Identify which cell holds the provided text, then report its (X, Y) central coordinate. 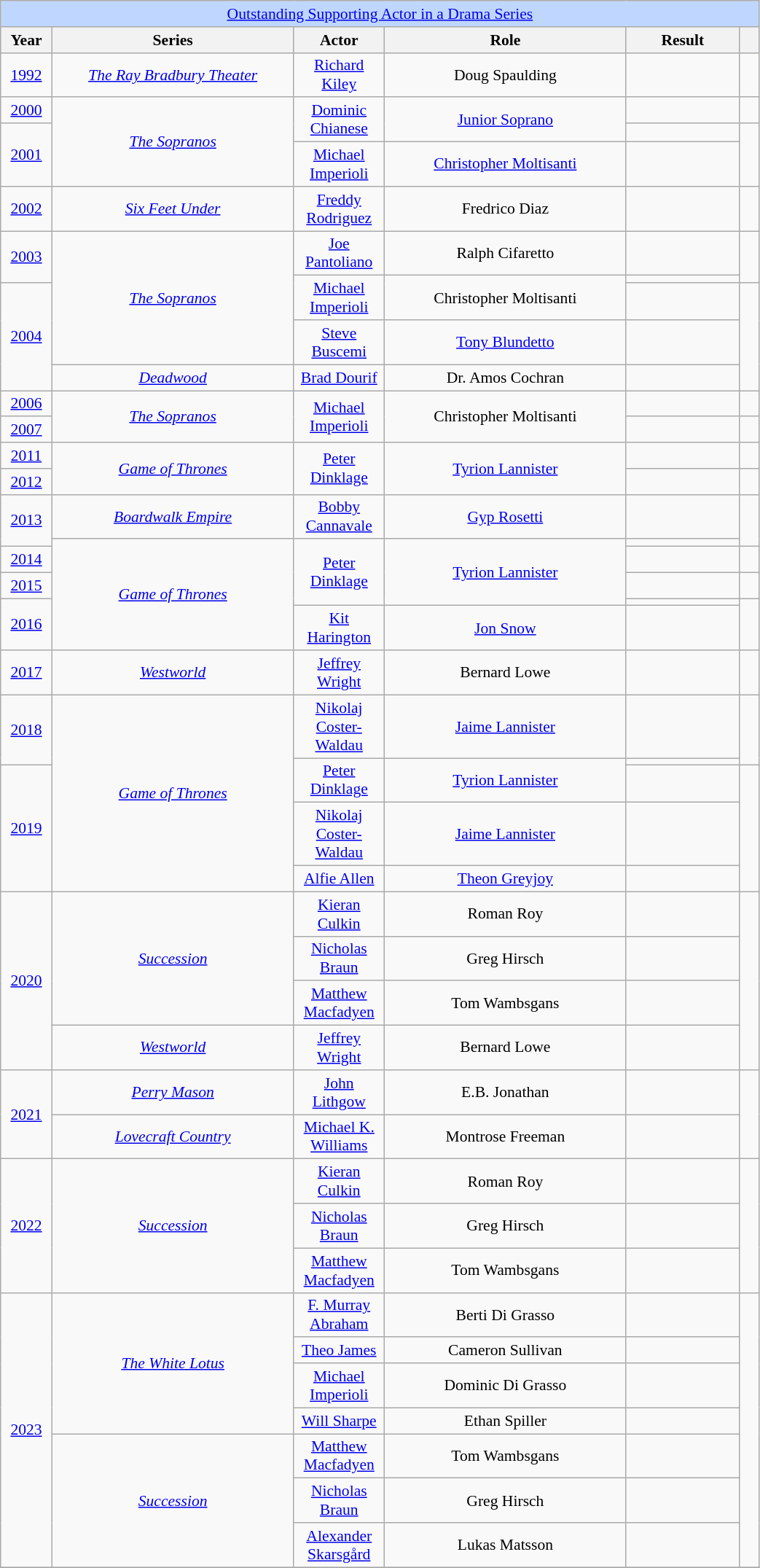
Junior Soprano (505, 120)
2014 (26, 560)
Lovecraft Country (173, 1137)
Ethan Spiller (505, 1421)
Bobby Cannavale (339, 516)
Gyp Rosetti (505, 516)
2013 (26, 520)
Boardwalk Empire (173, 516)
Tony Blundetto (505, 343)
2017 (26, 672)
2015 (26, 585)
Richard Kiley (339, 74)
Six Feet Under (173, 208)
2020 (26, 980)
2021 (26, 1115)
John Lithgow (339, 1092)
Deadwood (173, 378)
2000 (26, 111)
2003 (26, 257)
Kit Harington (339, 628)
Jon Snow (505, 628)
2002 (26, 208)
Michael K. Williams (339, 1137)
2019 (26, 828)
Theon Greyjoy (505, 879)
Berti Di Grasso (505, 1315)
2016 (26, 624)
F. Murray Abraham (339, 1315)
Freddy Rodriguez (339, 208)
Lukas Matsson (505, 1545)
Will Sharpe (339, 1421)
Outstanding Supporting Actor in a Drama Series (380, 14)
Ralph Cifaretto (505, 254)
2023 (26, 1430)
Dominic Chianese (339, 120)
Role (505, 40)
Dr. Amos Cochran (505, 378)
Doug Spaulding (505, 74)
Perry Mason (173, 1092)
Actor (339, 40)
2018 (26, 730)
Dominic Di Grasso (505, 1385)
2004 (26, 337)
1992 (26, 74)
E.B. Jonathan (505, 1092)
Montrose Freeman (505, 1137)
The White Lotus (173, 1363)
2022 (26, 1226)
2001 (26, 155)
Joe Pantoliano (339, 254)
2012 (26, 482)
Cameron Sullivan (505, 1351)
Alfie Allen (339, 879)
Brad Dourif (339, 378)
2011 (26, 456)
2007 (26, 430)
2006 (26, 404)
Theo James (339, 1351)
Result (682, 40)
Series (173, 40)
Year (26, 40)
The Ray Bradbury Theater (173, 74)
Alexander Skarsgård (339, 1545)
Steve Buscemi (339, 343)
Fredrico Diaz (505, 208)
